Determine the [X, Y] coordinate at the center of the cell enclosing the given text.  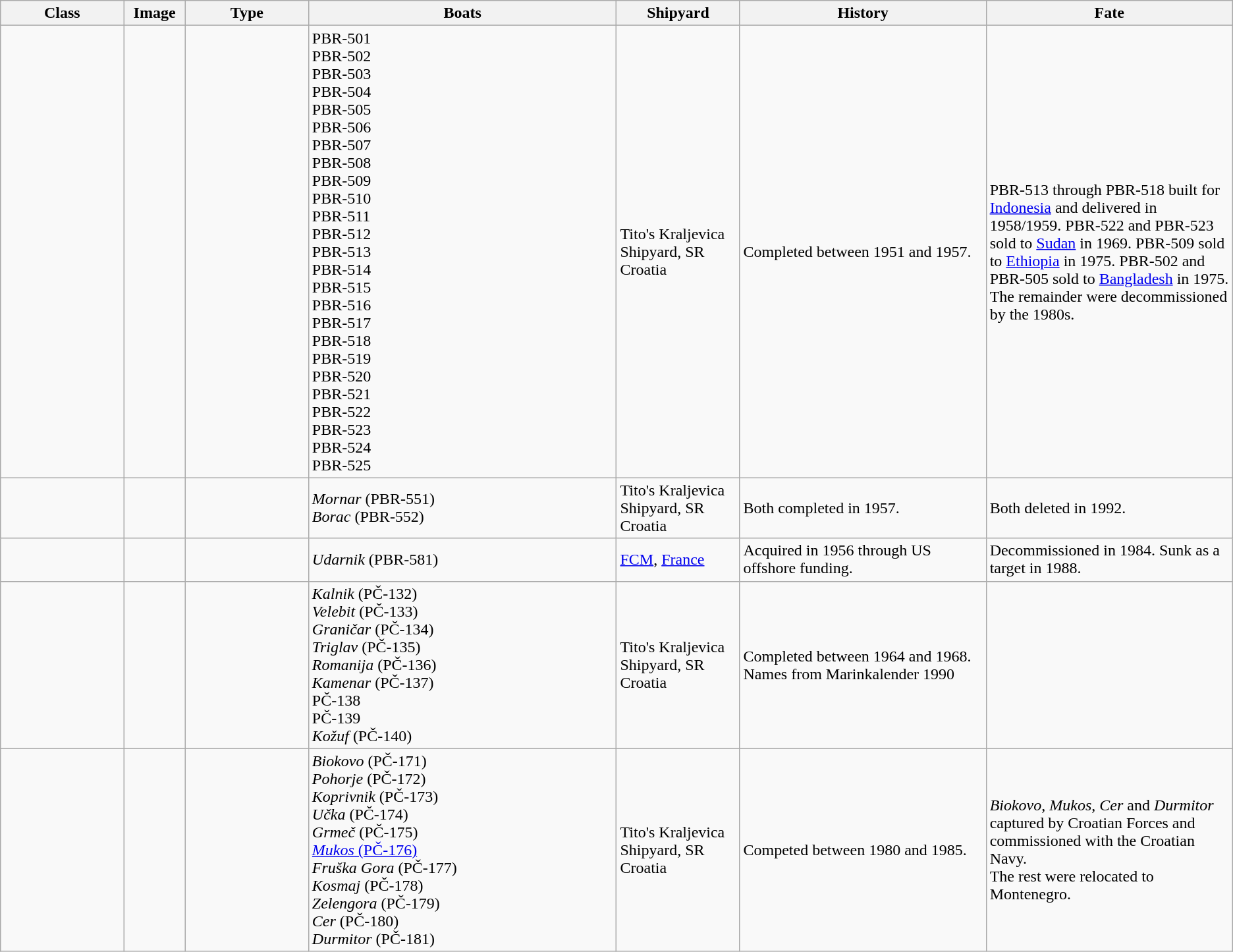
Both deleted in 1992. [1109, 508]
Fate [1109, 13]
Biokovo, Mukos, Cer and Durmitor captured by Croatian Forces and commissioned with the Croatian Navy.The rest were relocated to Montenegro. [1109, 850]
Completed between 1951 and 1957. [863, 252]
Kalnik (PČ-132)Velebit (PČ-133) Graničar (PČ-134) Triglav (PČ-135)Romanija (PČ-136) Kamenar (PČ-137)PČ-138PČ-139Kožuf (PČ-140) [462, 665]
Udarnik (PBR-581) [462, 560]
Decommissioned in 1984. Sunk as a target in 1988. [1109, 560]
Both completed in 1957. [863, 508]
Completed between 1964 and 1968. Names from Marinkalender 1990 [863, 665]
Boats [462, 13]
FCM, France [678, 560]
Mornar (PBR-551)Borac (PBR-552) [462, 508]
Image [155, 13]
Type [246, 13]
Acquired in 1956 through US offshore funding. [863, 560]
Shipyard [678, 13]
Class [62, 13]
History [863, 13]
Competed between 1980 and 1985. [863, 850]
